Output the (x, y) coordinate of the center of the cell containing the given text.  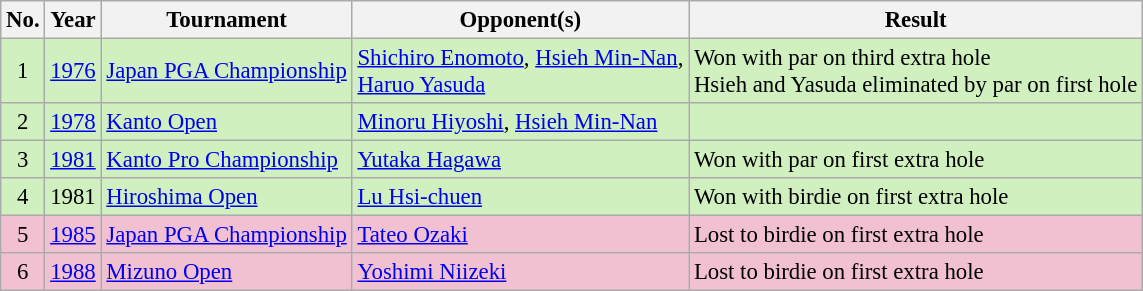
1985 (73, 235)
Kanto Open (226, 122)
1 (23, 72)
Minoru Hiyoshi, Hsieh Min-Nan (520, 122)
1976 (73, 72)
Tournament (226, 20)
Hiroshima Open (226, 197)
5 (23, 235)
Lu Hsi-chuen (520, 197)
Opponent(s) (520, 20)
3 (23, 160)
No. (23, 20)
Result (916, 20)
Tateo Ozaki (520, 235)
Won with par on third extra holeHsieh and Yasuda eliminated by par on first hole (916, 72)
Yutaka Hagawa (520, 160)
Year (73, 20)
2 (23, 122)
Won with birdie on first extra hole (916, 197)
Won with par on first extra hole (916, 160)
4 (23, 197)
Shichiro Enomoto, Hsieh Min-Nan, Haruo Yasuda (520, 72)
1978 (73, 122)
Kanto Pro Championship (226, 160)
Lost to birdie on first extra hole (916, 235)
